Search for the cell housing the specified text and yield its (x, y) center coordinate. 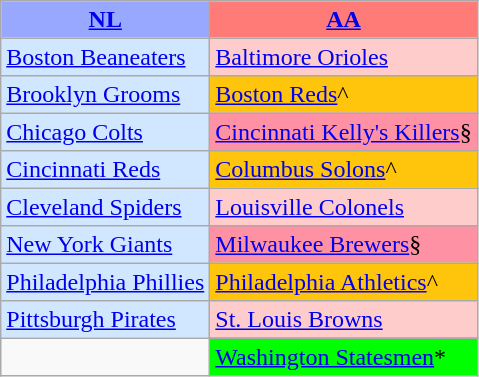
Philadelphia Phillies (106, 282)
NL (106, 20)
Milwaukee Brewers§ (344, 244)
Chicago Colts (106, 132)
Washington Statesmen* (344, 356)
New York Giants (106, 244)
Brooklyn Grooms (106, 94)
Cincinnati Kelly's Killers§ (344, 132)
St. Louis Browns (344, 318)
Philadelphia Athletics^ (344, 282)
Columbus Solons^ (344, 170)
Louisville Colonels (344, 206)
Pittsburgh Pirates (106, 318)
Cincinnati Reds (106, 170)
AA (344, 20)
Boston Beaneaters (106, 56)
Cleveland Spiders (106, 206)
Baltimore Orioles (344, 56)
Boston Reds^ (344, 94)
